Identify which cell holds the provided text, then report its [x, y] central coordinate. 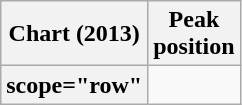
scope="row" [74, 85]
Peakposition [194, 34]
Chart (2013) [74, 34]
